Extract the [x, y] coordinate from the center of the cell holding the provided text.  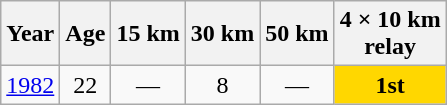
4 × 10 kmrelay [390, 34]
Age [86, 34]
1st [390, 85]
8 [222, 85]
30 km [222, 34]
22 [86, 85]
15 km [148, 34]
1982 [30, 85]
50 km [297, 34]
Year [30, 34]
